Find where the given text appears and provide that cell's center as (x, y) coordinate. 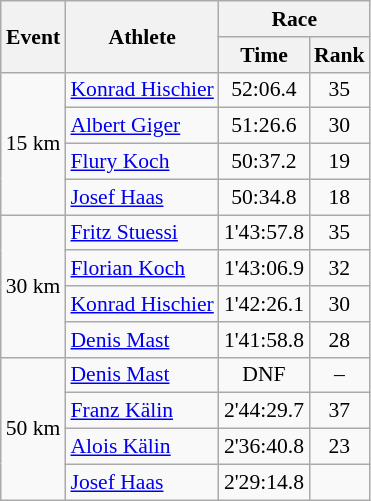
37 (340, 411)
Franz Kälin (142, 411)
Event (34, 36)
19 (340, 162)
Athlete (142, 36)
Albert Giger (142, 126)
50 km (34, 428)
DNF (264, 375)
1'41:58.8 (264, 340)
15 km (34, 143)
2'29:14.8 (264, 482)
50:37.2 (264, 162)
1'43:06.9 (264, 269)
Fritz Stuessi (142, 233)
Flury Koch (142, 162)
28 (340, 340)
52:06.4 (264, 90)
23 (340, 447)
Florian Koch (142, 269)
– (340, 375)
50:34.8 (264, 197)
Race (294, 19)
1'42:26.1 (264, 304)
Alois Kälin (142, 447)
Rank (340, 55)
51:26.6 (264, 126)
Time (264, 55)
32 (340, 269)
2'44:29.7 (264, 411)
30 km (34, 286)
18 (340, 197)
1'43:57.8 (264, 233)
2'36:40.8 (264, 447)
